Search for the cell housing the specified text and yield its (X, Y) center coordinate. 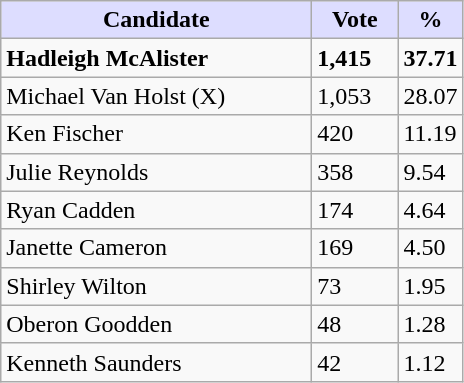
28.07 (430, 96)
Oberon Goodden (156, 324)
4.50 (430, 248)
Vote (355, 20)
174 (355, 210)
Ken Fischer (156, 134)
37.71 (430, 58)
73 (355, 286)
1,053 (355, 96)
11.19 (430, 134)
358 (355, 172)
Candidate (156, 20)
42 (355, 362)
4.64 (430, 210)
9.54 (430, 172)
420 (355, 134)
1,415 (355, 58)
169 (355, 248)
Hadleigh McAlister (156, 58)
Janette Cameron (156, 248)
1.12 (430, 362)
1.95 (430, 286)
48 (355, 324)
Michael Van Holst (X) (156, 96)
% (430, 20)
Shirley Wilton (156, 286)
Julie Reynolds (156, 172)
Kenneth Saunders (156, 362)
1.28 (430, 324)
Ryan Cadden (156, 210)
